Locate the cell with the specified text and output its [x, y] center coordinate. 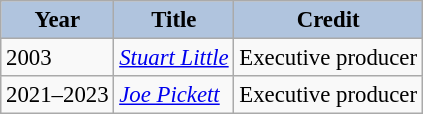
2021–2023 [58, 95]
2003 [58, 58]
Title [174, 20]
Year [58, 20]
Stuart Little [174, 58]
Joe Pickett [174, 95]
Credit [328, 20]
